Scan for the cell matching the given text and deliver its [x, y] coordinate at center. 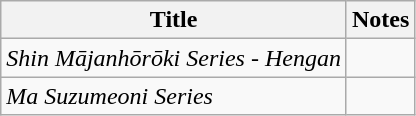
Shin Mājanhōrōki Series - Hengan [174, 58]
Notes [380, 20]
Title [174, 20]
Ma Suzumeoni Series [174, 96]
